Locate the cell with the specified text and output its (X, Y) center coordinate. 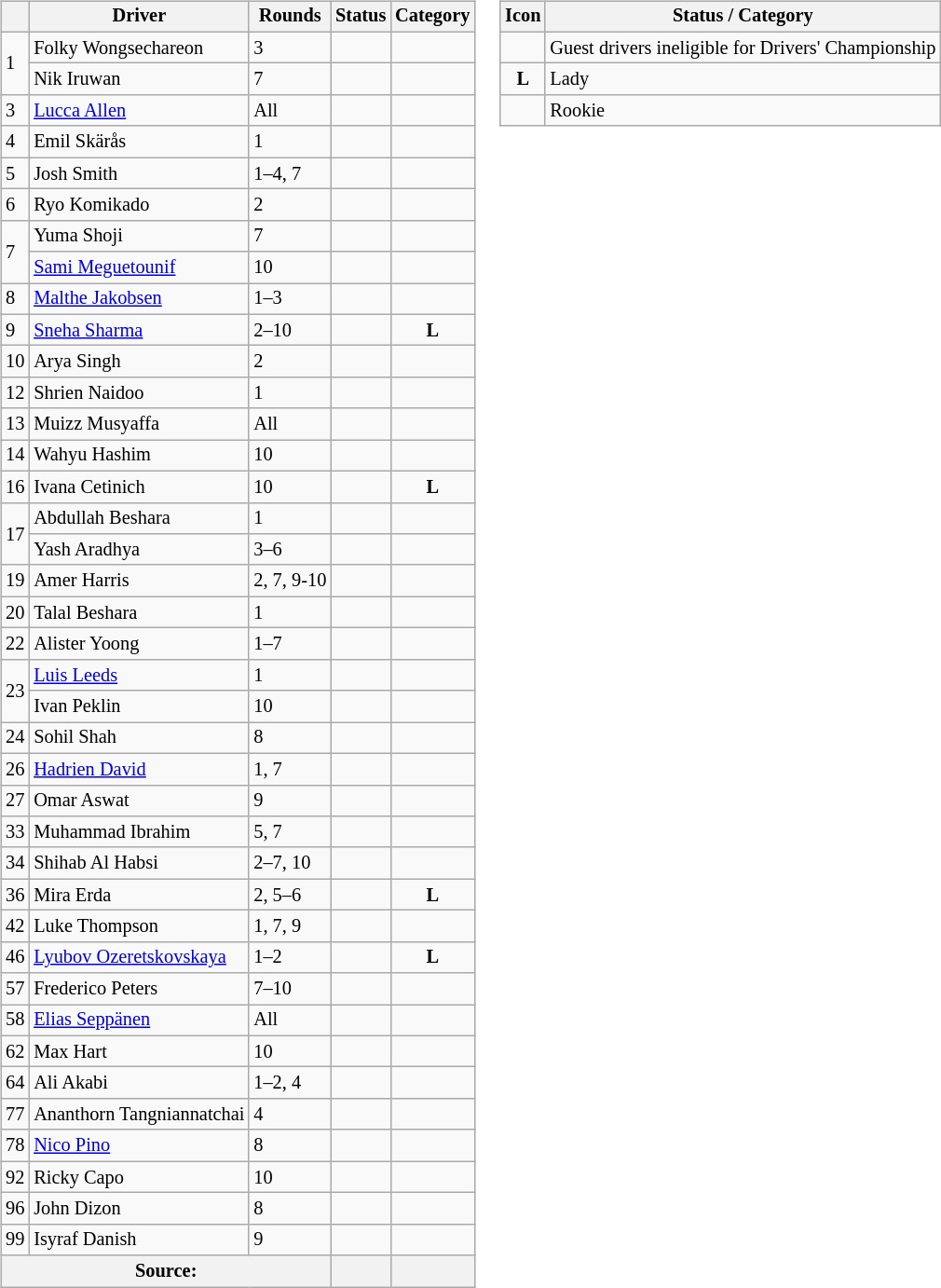
Isyraf Danish (139, 1240)
Ali Akabi (139, 1083)
Nik Iruwan (139, 79)
2–10 (290, 330)
1–3 (290, 299)
77 (15, 1115)
12 (15, 393)
14 (15, 456)
36 (15, 895)
5, 7 (290, 832)
23 (15, 690)
John Dizon (139, 1209)
Ryo Komikado (139, 205)
62 (15, 1051)
1, 7, 9 (290, 926)
26 (15, 769)
Guest drivers ineligible for Drivers' Championship (743, 48)
Malthe Jakobsen (139, 299)
Luis Leeds (139, 675)
6 (15, 205)
7–10 (290, 989)
57 (15, 989)
Emil Skärås (139, 142)
Rounds (290, 17)
34 (15, 863)
1–4, 7 (290, 173)
42 (15, 926)
1–7 (290, 644)
Shihab Al Habsi (139, 863)
16 (15, 486)
20 (15, 612)
Yuma Shoji (139, 236)
96 (15, 1209)
64 (15, 1083)
Lyubov Ozeretskovskaya (139, 957)
1–2, 4 (290, 1083)
24 (15, 738)
Abdullah Beshara (139, 518)
92 (15, 1177)
Yash Aradhya (139, 550)
Hadrien David (139, 769)
Max Hart (139, 1051)
Nico Pino (139, 1145)
1, 7 (290, 769)
Josh Smith (139, 173)
Muizz Musyaffa (139, 424)
Source: (166, 1271)
Arya Singh (139, 362)
Frederico Peters (139, 989)
Ananthorn Tangniannatchai (139, 1115)
58 (15, 1021)
Shrien Naidoo (139, 393)
5 (15, 173)
27 (15, 801)
13 (15, 424)
3–6 (290, 550)
2–7, 10 (290, 863)
Icon (523, 17)
Lucca Allen (139, 111)
Folky Wongsechareon (139, 48)
Muhammad Ibrahim (139, 832)
Amer Harris (139, 581)
Ivan Peklin (139, 706)
1–2 (290, 957)
Status (361, 17)
Ivana Cetinich (139, 486)
46 (15, 957)
Status / Category (743, 17)
Mira Erda (139, 895)
Wahyu Hashim (139, 456)
Sneha Sharma (139, 330)
19 (15, 581)
78 (15, 1145)
Lady (743, 79)
Category (432, 17)
Sohil Shah (139, 738)
Sami Meguetounif (139, 267)
22 (15, 644)
Alister Yoong (139, 644)
Luke Thompson (139, 926)
Rookie (743, 111)
Driver (139, 17)
99 (15, 1240)
Ricky Capo (139, 1177)
Elias Seppänen (139, 1021)
Omar Aswat (139, 801)
17 (15, 533)
Talal Beshara (139, 612)
33 (15, 832)
2, 7, 9-10 (290, 581)
2, 5–6 (290, 895)
